Return [x, y] of the center of cell containing provided text 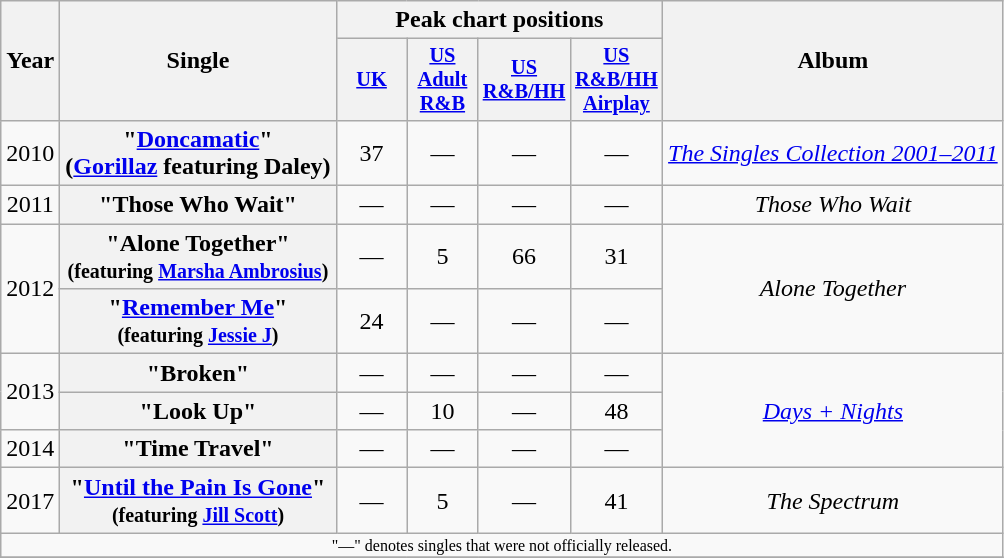
Year [30, 61]
"Until the Pain Is Gone"(featuring Jill Scott) [198, 500]
Peak chart positions [499, 20]
US Adult R&B [442, 80]
Days + Nights [834, 411]
"Time Travel" [198, 449]
"Those Who Wait" [198, 205]
2012 [30, 289]
Album [834, 61]
Single [198, 61]
2010 [30, 152]
2014 [30, 449]
"Doncamatic"(Gorillaz featuring Daley) [198, 152]
US R&B/HH [524, 80]
US R&B/HHAirplay [616, 80]
37 [372, 152]
Alone Together [834, 289]
"—" denotes singles that were not officially released. [502, 545]
2017 [30, 500]
UK [372, 80]
41 [616, 500]
The Spectrum [834, 500]
24 [372, 322]
"Alone Together"(featuring Marsha Ambrosius) [198, 256]
2011 [30, 205]
The Singles Collection 2001–2011 [834, 152]
31 [616, 256]
"Remember Me"(featuring Jessie J) [198, 322]
"Broken" [198, 373]
10 [442, 411]
48 [616, 411]
2013 [30, 392]
Those Who Wait [834, 205]
"Look Up" [198, 411]
66 [524, 256]
